Locate the cell with the specified text and output its (X, Y) center coordinate. 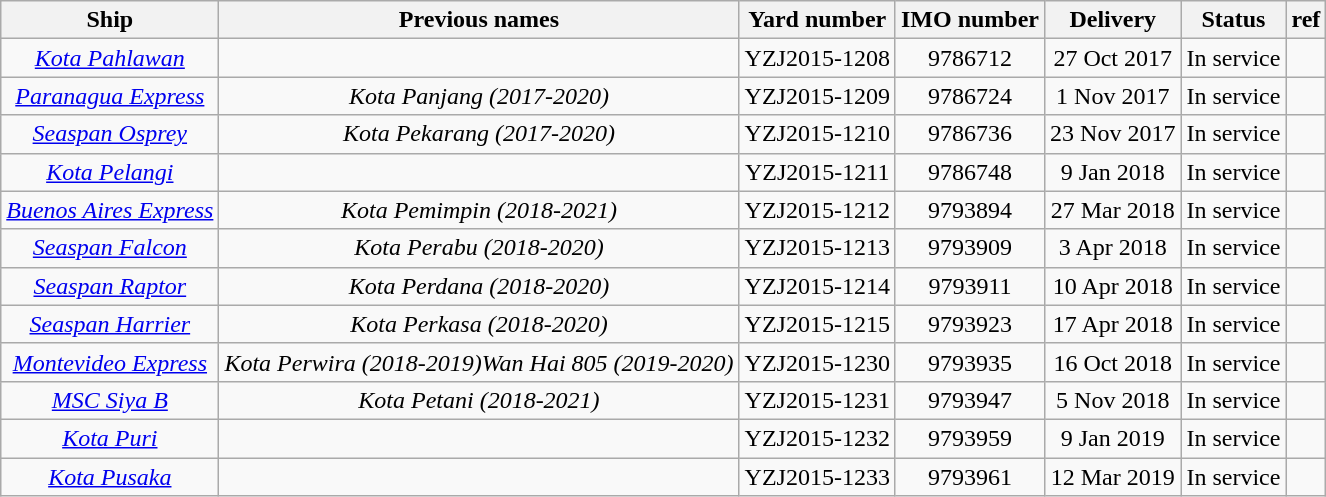
Kota Pahlawan (110, 58)
YZJ2015-1233 (817, 477)
9793911 (970, 286)
Seaspan Harrier (110, 324)
Status (1234, 20)
YZJ2015-1210 (817, 134)
IMO number (970, 20)
23 Nov 2017 (1113, 134)
Kota Perkasa (2018-2020) (479, 324)
ref (1306, 20)
MSC Siya B (110, 400)
Kota Perabu (2018-2020) (479, 248)
9786712 (970, 58)
9793909 (970, 248)
Kota Pemimpin (2018-2021) (479, 210)
Previous names (479, 20)
YZJ2015-1215 (817, 324)
17 Apr 2018 (1113, 324)
9 Jan 2019 (1113, 438)
9786736 (970, 134)
Buenos Aires Express (110, 210)
10 Apr 2018 (1113, 286)
27 Mar 2018 (1113, 210)
9786748 (970, 172)
Seaspan Raptor (110, 286)
9786724 (970, 96)
YZJ2015-1230 (817, 362)
Ship (110, 20)
Kota Panjang (2017-2020) (479, 96)
Seaspan Osprey (110, 134)
27 Oct 2017 (1113, 58)
Kota Pelangi (110, 172)
9793894 (970, 210)
Seaspan Falcon (110, 248)
YZJ2015-1208 (817, 58)
Delivery (1113, 20)
YZJ2015-1212 (817, 210)
Montevideo Express (110, 362)
Paranagua Express (110, 96)
1 Nov 2017 (1113, 96)
12 Mar 2019 (1113, 477)
Kota Pusaka (110, 477)
9 Jan 2018 (1113, 172)
YZJ2015-1211 (817, 172)
YZJ2015-1214 (817, 286)
Kota Pekarang (2017-2020) (479, 134)
9793961 (970, 477)
Kota Perwira (2018-2019)Wan Hai 805 (2019-2020) (479, 362)
YZJ2015-1213 (817, 248)
3 Apr 2018 (1113, 248)
9793947 (970, 400)
9793923 (970, 324)
Kota Puri (110, 438)
Yard number (817, 20)
YZJ2015-1231 (817, 400)
YZJ2015-1209 (817, 96)
9793935 (970, 362)
5 Nov 2018 (1113, 400)
Kota Perdana (2018-2020) (479, 286)
YZJ2015-1232 (817, 438)
Kota Petani (2018-2021) (479, 400)
9793959 (970, 438)
16 Oct 2018 (1113, 362)
